Search for the cell housing the specified text and yield its [X, Y] center coordinate. 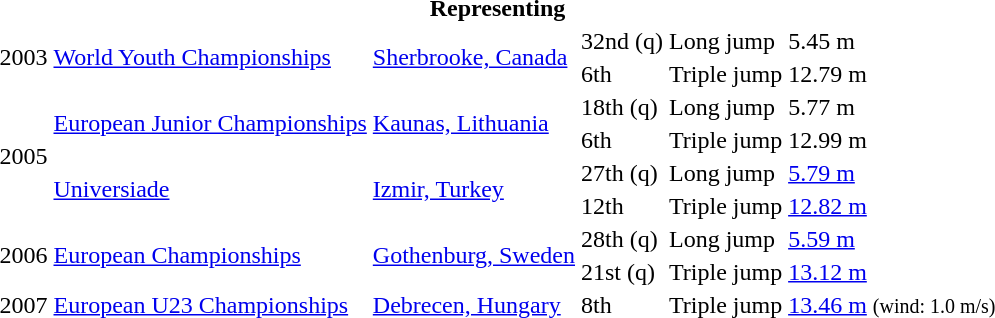
27th (q) [622, 173]
Sherbrooke, Canada [474, 58]
32nd (q) [622, 41]
Gothenburg, Sweden [474, 256]
21st (q) [622, 272]
18th (q) [622, 107]
Kaunas, Lithuania [474, 124]
Izmir, Turkey [474, 190]
European Championships [210, 256]
28th (q) [622, 239]
European Junior Championships [210, 124]
12th [622, 206]
Universiade [210, 190]
World Youth Championships [210, 58]
